Pinpoint the cell where the given text exists, returning its (x, y) midpoint coordinate. 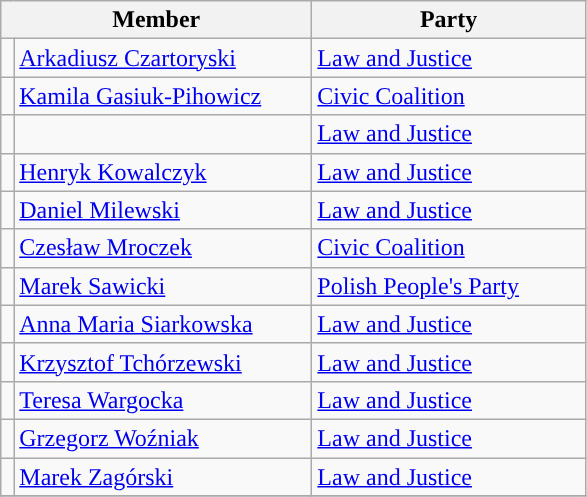
Marek Zagórski (163, 477)
Polish People's Party (449, 286)
Kamila Gasiuk-Pihowicz (163, 96)
Member (156, 20)
Anna Maria Siarkowska (163, 324)
Marek Sawicki (163, 286)
Arkadiusz Czartoryski (163, 58)
Teresa Wargocka (163, 400)
Czesław Mroczek (163, 248)
Grzegorz Woźniak (163, 438)
Daniel Milewski (163, 210)
Krzysztof Tchórzewski (163, 362)
Henryk Kowalczyk (163, 172)
Party (449, 20)
